Scan for the cell matching the given text and deliver its (x, y) coordinate at center. 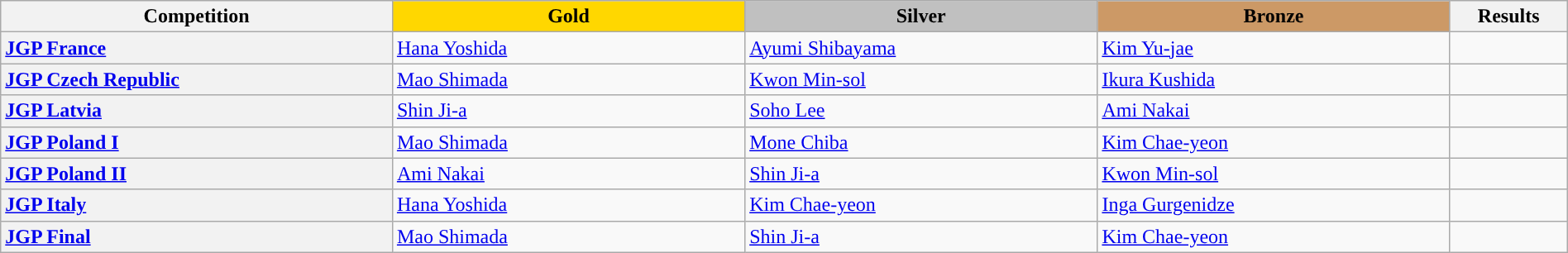
JGP Final (197, 236)
Results (1508, 17)
Gold (568, 17)
Silver (921, 17)
Soho Lee (921, 111)
JGP Poland I (197, 142)
JGP Latvia (197, 111)
JGP France (197, 48)
JGP Poland II (197, 174)
Kim Yu-jae (1274, 48)
Ayumi Shibayama (921, 48)
Mone Chiba (921, 142)
JGP Czech Republic (197, 79)
Bronze (1274, 17)
JGP Italy (197, 205)
Ikura Kushida (1274, 79)
Inga Gurgenidze (1274, 205)
Competition (197, 17)
